Pinpoint the cell where the given text exists, returning its [X, Y] midpoint coordinate. 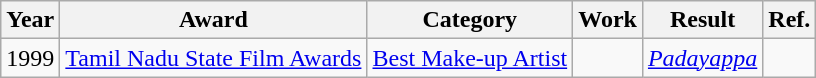
1999 [30, 58]
Year [30, 20]
Work [608, 20]
Best Make-up Artist [470, 58]
Result [702, 20]
Category [470, 20]
Ref. [790, 20]
Award [214, 20]
Tamil Nadu State Film Awards [214, 58]
Padayappa [702, 58]
